Provide the (X, Y) coordinate of the cell's center where the given text is located.  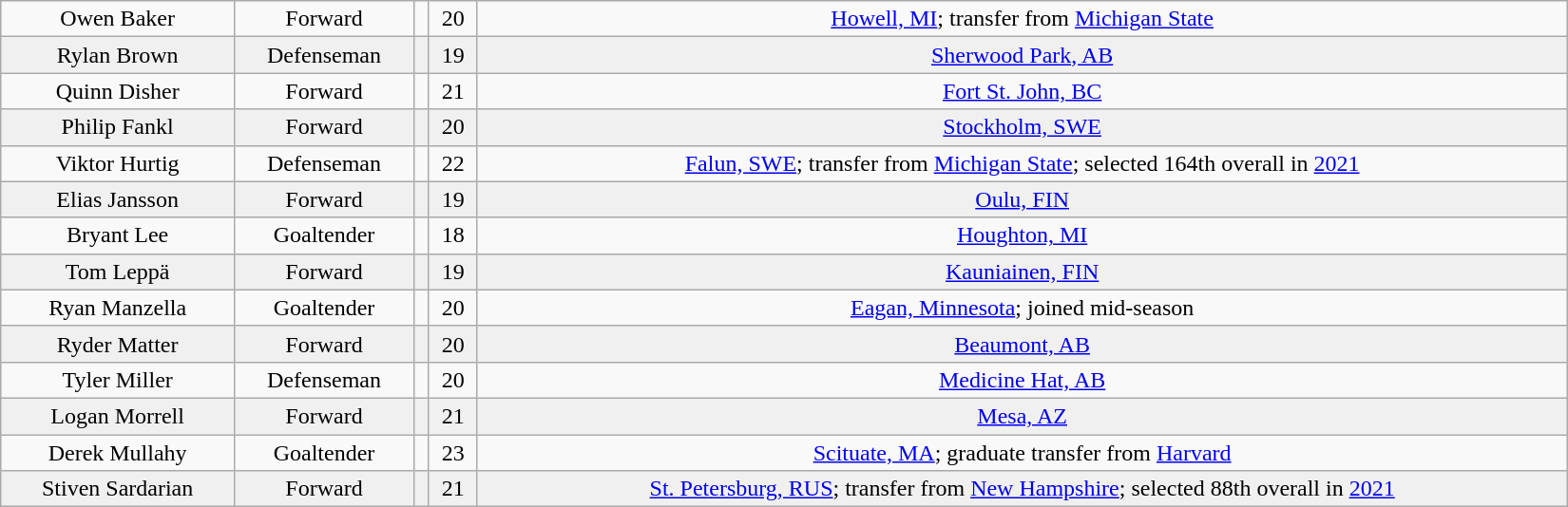
Houghton, MI (1023, 235)
Kauniainen, FIN (1023, 272)
Logan Morrell (118, 416)
Oulu, FIN (1023, 199)
Medicine Hat, AB (1023, 380)
22 (452, 163)
Scituate, MA; graduate transfer from Harvard (1023, 453)
Falun, SWE; transfer from Michigan State; selected 164th overall in 2021 (1023, 163)
Viktor Hurtig (118, 163)
Derek Mullahy (118, 453)
23 (452, 453)
Philip Fankl (118, 127)
Beaumont, AB (1023, 344)
Owen Baker (118, 19)
Elias Jansson (118, 199)
Mesa, AZ (1023, 416)
Rylan Brown (118, 55)
Sherwood Park, AB (1023, 55)
Tom Leppä (118, 272)
Bryant Lee (118, 235)
Stiven Sardarian (118, 489)
Tyler Miller (118, 380)
Fort St. John, BC (1023, 91)
Eagan, Minnesota; joined mid-season (1023, 308)
18 (452, 235)
Quinn Disher (118, 91)
Stockholm, SWE (1023, 127)
Howell, MI; transfer from Michigan State (1023, 19)
Ryan Manzella (118, 308)
St. Petersburg, RUS; transfer from New Hampshire; selected 88th overall in 2021 (1023, 489)
Ryder Matter (118, 344)
